Detect which cell encompasses the target text, then output its [x, y] center coordinate. 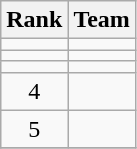
4 [34, 91]
Team [102, 20]
5 [34, 129]
Rank [34, 20]
